Return the (X, Y) coordinate for the center point of the cell that contains the specified text.  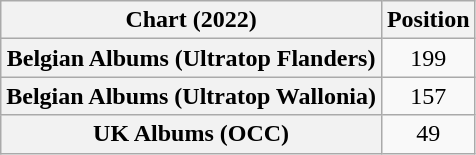
Chart (2022) (192, 20)
Belgian Albums (Ultratop Wallonia) (192, 96)
UK Albums (OCC) (192, 134)
49 (428, 134)
199 (428, 58)
Position (428, 20)
Belgian Albums (Ultratop Flanders) (192, 58)
157 (428, 96)
